Locate the cell with the specified text and output its (x, y) center coordinate. 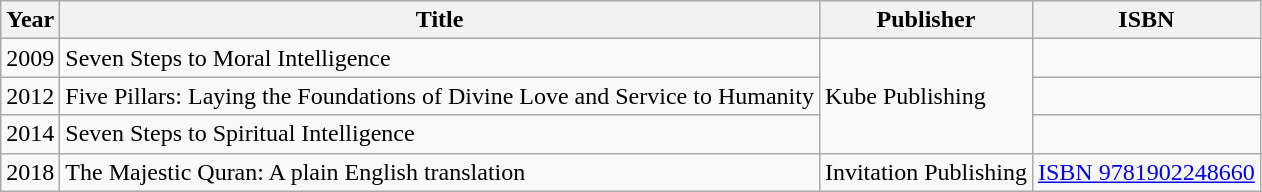
Invitation Publishing (926, 172)
Seven Steps to Spiritual Intelligence (440, 134)
Kube Publishing (926, 96)
The Majestic Quran: A plain English translation (440, 172)
ISBN (1146, 20)
Seven Steps to Moral Intelligence (440, 58)
2018 (30, 172)
2014 (30, 134)
Title (440, 20)
ISBN 9781902248660 (1146, 172)
Year (30, 20)
Publisher (926, 20)
2012 (30, 96)
Five Pillars: Laying the Foundations of Divine Love and Service to Humanity (440, 96)
2009 (30, 58)
